Locate the cell with the specified text and output its [X, Y] center coordinate. 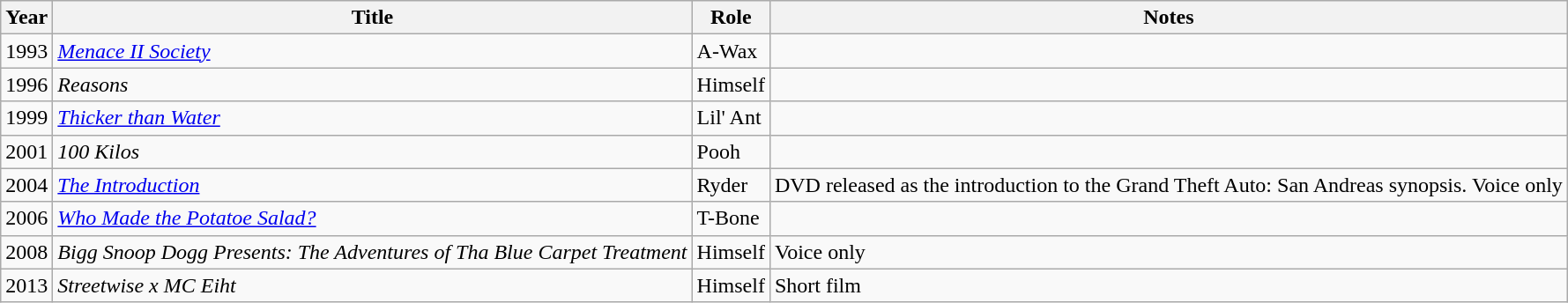
1999 [26, 118]
Who Made the Potatoe Salad? [372, 218]
2006 [26, 218]
T-Bone [731, 218]
2008 [26, 252]
Title [372, 18]
Ryder [731, 185]
100 Kilos [372, 151]
Streetwise x MC Eiht [372, 285]
Notes [1169, 18]
Short film [1169, 285]
DVD released as the introduction to the Grand Theft Auto: San Andreas synopsis. Voice only [1169, 185]
Bigg Snoop Dogg Presents: The Adventures of Tha Blue Carpet Treatment [372, 252]
2013 [26, 285]
1993 [26, 51]
2001 [26, 151]
The Introduction [372, 185]
Year [26, 18]
1996 [26, 85]
Lil' Ant [731, 118]
Menace II Society [372, 51]
Role [731, 18]
Thicker than Water [372, 118]
Pooh [731, 151]
Voice only [1169, 252]
2004 [26, 185]
A-Wax [731, 51]
Reasons [372, 85]
